Capture the cell that displays the provided text and extract its [X, Y] central coordinate. 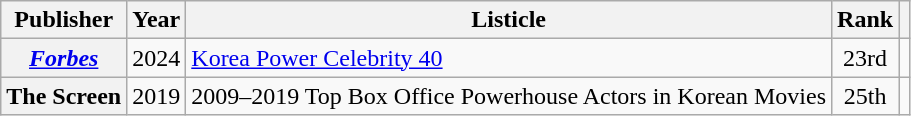
2019 [156, 96]
Publisher [64, 20]
Korea Power Celebrity 40 [509, 58]
2009–2019 Top Box Office Powerhouse Actors in Korean Movies [509, 96]
Listicle [509, 20]
The Screen [64, 96]
Year [156, 20]
Rank [866, 20]
23rd [866, 58]
25th [866, 96]
2024 [156, 58]
Forbes [64, 58]
